Extract the [X, Y] coordinate from the center of the cell holding the provided text.  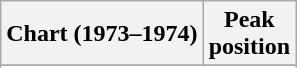
Chart (1973–1974) [102, 34]
Peakposition [249, 34]
